Locate the cell with the specified text and output its [X, Y] center coordinate. 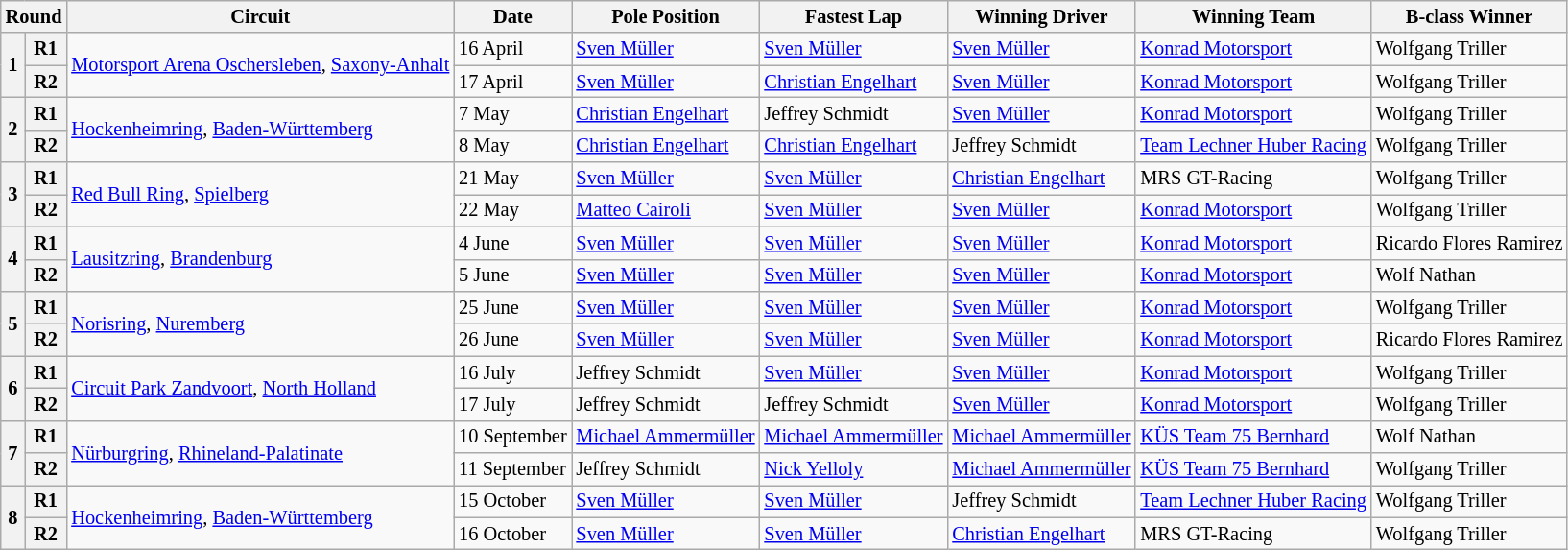
Red Bull Ring, Spielberg [260, 194]
Date [512, 16]
Circuit [260, 16]
Winning Team [1253, 16]
11 September [512, 469]
3 [13, 194]
16 July [512, 372]
Circuit Park Zandvoort, North Holland [260, 388]
1 [13, 65]
7 [13, 453]
Pole Position [666, 16]
Norisring, Nuremberg [260, 323]
16 October [512, 534]
25 June [512, 307]
Winning Driver [1041, 16]
Lausitzring, Brandenburg [260, 259]
Round [35, 16]
8 May [512, 146]
6 [13, 388]
21 May [512, 179]
22 May [512, 210]
Motorsport Arena Oschersleben, Saxony-Anhalt [260, 65]
15 October [512, 501]
8 [13, 516]
16 April [512, 49]
17 July [512, 404]
Fastest Lap [853, 16]
17 April [512, 82]
5 [13, 323]
7 May [512, 113]
4 [13, 259]
2 [13, 129]
B-class Winner [1469, 16]
10 September [512, 437]
Nick Yelloly [853, 469]
Nürburgring, Rhineland-Palatinate [260, 453]
5 June [512, 275]
Matteo Cairoli [666, 210]
4 June [512, 243]
26 June [512, 340]
